Output the [x, y] coordinate of the center of the cell containing the given text.  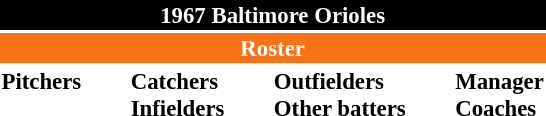
1967 Baltimore Orioles [272, 15]
Roster [272, 48]
